Output the [x, y] coordinate of the center of the cell containing the given text.  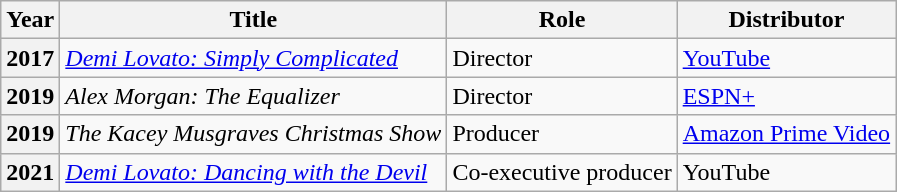
Distributor [786, 20]
Year [30, 20]
Demi Lovato: Simply Complicated [254, 58]
Alex Morgan: The Equalizer [254, 96]
ESPN+ [786, 96]
The Kacey Musgraves Christmas Show [254, 134]
Demi Lovato: Dancing with the Devil [254, 172]
Producer [562, 134]
Title [254, 20]
Role [562, 20]
2021 [30, 172]
Amazon Prime Video [786, 134]
2017 [30, 58]
Co-executive producer [562, 172]
